Identify which cell holds the provided text, then report its (X, Y) central coordinate. 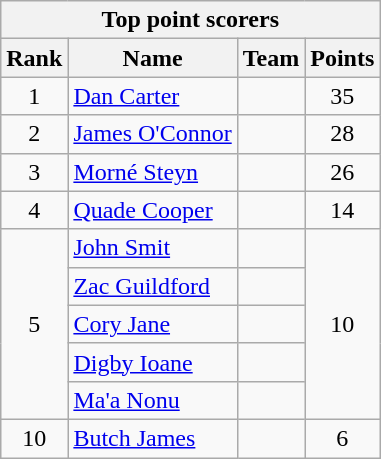
Points (342, 58)
Digby Ioane (152, 362)
Dan Carter (152, 96)
5 (34, 324)
Quade Cooper (152, 210)
4 (34, 210)
John Smit (152, 248)
Rank (34, 58)
35 (342, 96)
Top point scorers (190, 20)
14 (342, 210)
Ma'a Nonu (152, 400)
Butch James (152, 438)
Team (271, 58)
Name (152, 58)
James O'Connor (152, 134)
28 (342, 134)
Morné Steyn (152, 172)
2 (34, 134)
Cory Jane (152, 324)
1 (34, 96)
Zac Guildford (152, 286)
3 (34, 172)
6 (342, 438)
26 (342, 172)
